Output the (X, Y) coordinate of the center of the cell containing the given text.  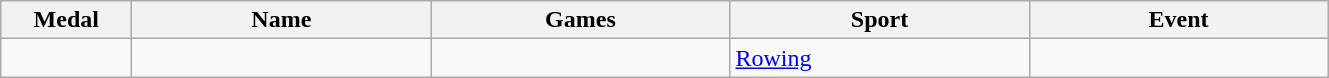
Games (580, 20)
Sport (880, 20)
Event (1178, 20)
Rowing (880, 58)
Medal (66, 20)
Name (282, 20)
